Pinpoint the cell where the given text exists, returning its [x, y] midpoint coordinate. 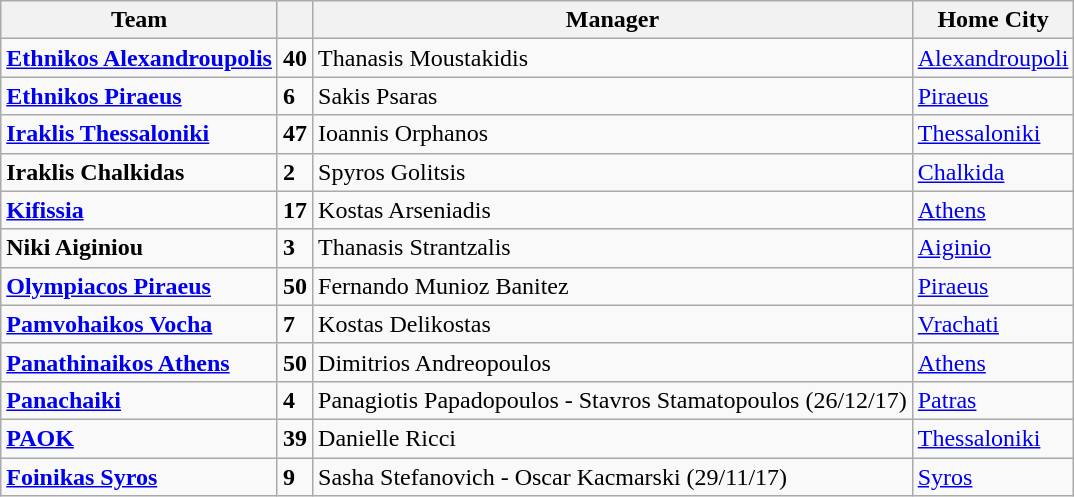
40 [294, 58]
PAOK [140, 438]
7 [294, 324]
39 [294, 438]
17 [294, 210]
Spyros Golitsis [613, 172]
Manager [613, 20]
3 [294, 248]
Patras [993, 400]
Ethnikos Piraeus [140, 96]
4 [294, 400]
Syros [993, 477]
Ethnikos Alexandroupolis [140, 58]
Sasha Stefanovich - Oscar Kacmarski (29/11/17) [613, 477]
Thanasis Strantzalis [613, 248]
Danielle Ricci [613, 438]
2 [294, 172]
47 [294, 134]
Chalkida [993, 172]
Panathinaikos Athens [140, 362]
Olympiacos Piraeus [140, 286]
Iraklis Thessaloniki [140, 134]
Kostas Arseniadis [613, 210]
Sakis Psaras [613, 96]
Aiginio [993, 248]
Foinikas Syros [140, 477]
Niki Aiginiou [140, 248]
Alexandroupoli [993, 58]
Vrachati [993, 324]
Home City [993, 20]
Kostas Delikostas [613, 324]
Ioannis Orphanos [613, 134]
Panachaiki [140, 400]
Dimitrios Andreopoulos [613, 362]
6 [294, 96]
Kifissia [140, 210]
Pamvohaikos Vocha [140, 324]
Panagiotis Papadopoulos - Stavros Stamatopoulos (26/12/17) [613, 400]
Fernando Munioz Banitez [613, 286]
Iraklis Chalkidas [140, 172]
Team [140, 20]
Thanasis Moustakidis [613, 58]
9 [294, 477]
